Return (X, Y) of the center of cell containing provided text 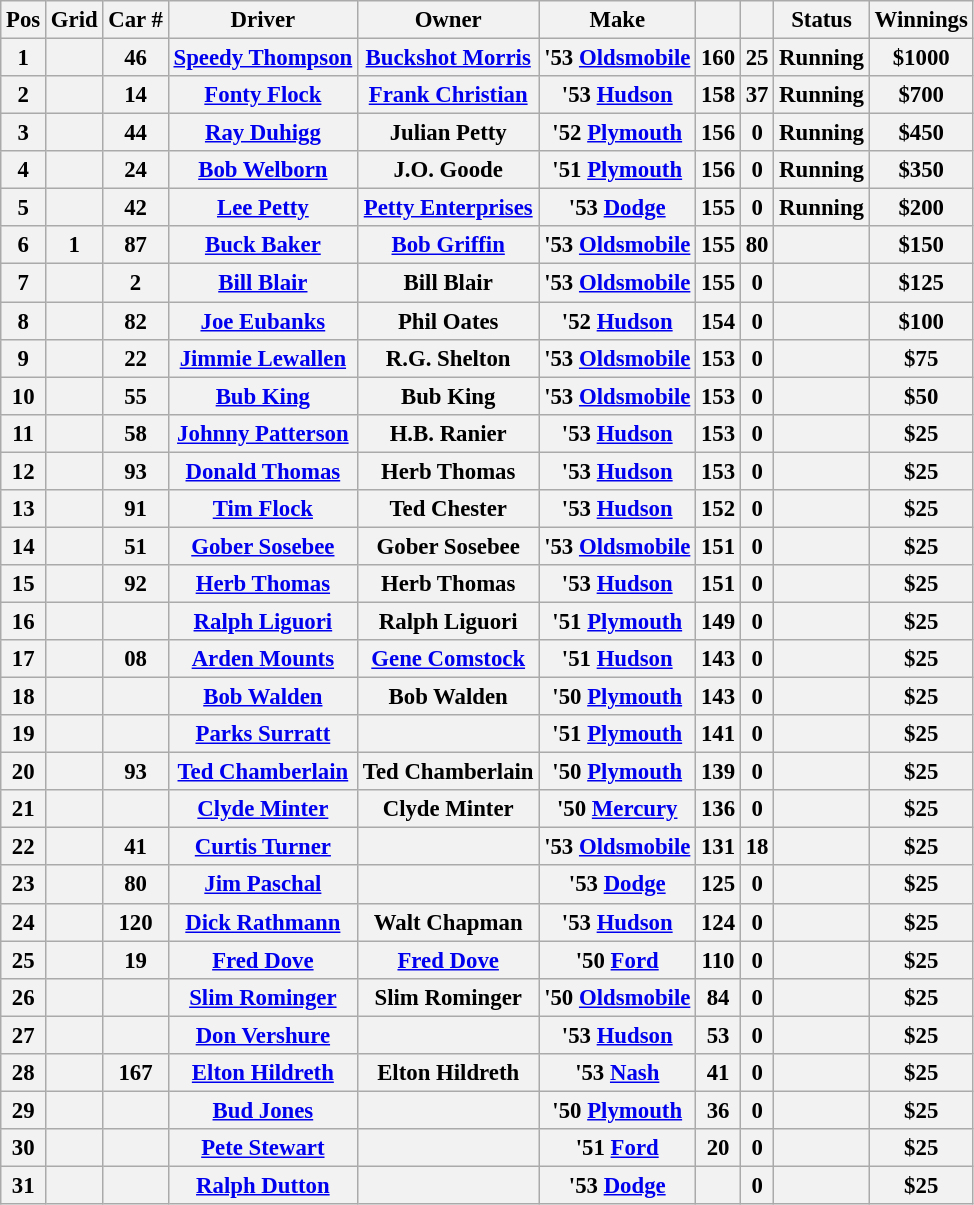
$50 (921, 396)
Julian Petty (448, 133)
6 (24, 245)
Parks Surratt (262, 734)
15 (24, 584)
$700 (921, 95)
Walt Chapman (448, 922)
Curtis Turner (262, 847)
21 (24, 809)
Gene Comstock (448, 659)
87 (136, 245)
91 (136, 509)
23 (24, 885)
31 (24, 1185)
141 (718, 734)
167 (136, 1073)
124 (718, 922)
Tim Flock (262, 509)
$350 (921, 170)
Bud Jones (262, 1110)
160 (718, 58)
16 (24, 621)
131 (718, 847)
Joe Eubanks (262, 321)
Speedy Thompson (262, 58)
58 (136, 433)
10 (24, 396)
$450 (921, 133)
Driver (262, 20)
Make (618, 20)
55 (136, 396)
8 (24, 321)
$75 (921, 358)
36 (718, 1110)
'50 Ford (618, 960)
08 (136, 659)
Car # (136, 20)
'50 Oldsmobile (618, 997)
Frank Christian (448, 95)
37 (756, 95)
46 (136, 58)
110 (718, 960)
29 (24, 1110)
139 (718, 772)
82 (136, 321)
$150 (921, 245)
5 (24, 208)
125 (718, 885)
42 (136, 208)
$1000 (921, 58)
3 (24, 133)
'51 Ford (618, 1148)
$100 (921, 321)
Donald Thomas (262, 471)
154 (718, 321)
Johnny Patterson (262, 433)
Fonty Flock (262, 95)
Ralph Dutton (262, 1185)
158 (718, 95)
Bob Griffin (448, 245)
120 (136, 922)
Winnings (921, 20)
53 (718, 1035)
'51 Hudson (618, 659)
Lee Petty (262, 208)
152 (718, 509)
'52 Plymouth (618, 133)
$200 (921, 208)
'53 Nash (618, 1073)
Ray Duhigg (262, 133)
Status (822, 20)
'52 Hudson (618, 321)
'50 Mercury (618, 809)
Bob Welborn (262, 170)
Don Vershure (262, 1035)
Arden Mounts (262, 659)
Buckshot Morris (448, 58)
17 (24, 659)
J.O. Goode (448, 170)
Dick Rathmann (262, 922)
Jimmie Lewallen (262, 358)
92 (136, 584)
13 (24, 509)
12 (24, 471)
4 (24, 170)
28 (24, 1073)
84 (718, 997)
7 (24, 283)
26 (24, 997)
$125 (921, 283)
11 (24, 433)
149 (718, 621)
9 (24, 358)
44 (136, 133)
R.G. Shelton (448, 358)
27 (24, 1035)
Phil Oates (448, 321)
Petty Enterprises (448, 208)
Pos (24, 20)
Owner (448, 20)
Buck Baker (262, 245)
Pete Stewart (262, 1148)
30 (24, 1148)
H.B. Ranier (448, 433)
Jim Paschal (262, 885)
136 (718, 809)
51 (136, 546)
Grid (74, 20)
Ted Chester (448, 509)
